Search for the cell housing the specified text and yield its [x, y] center coordinate. 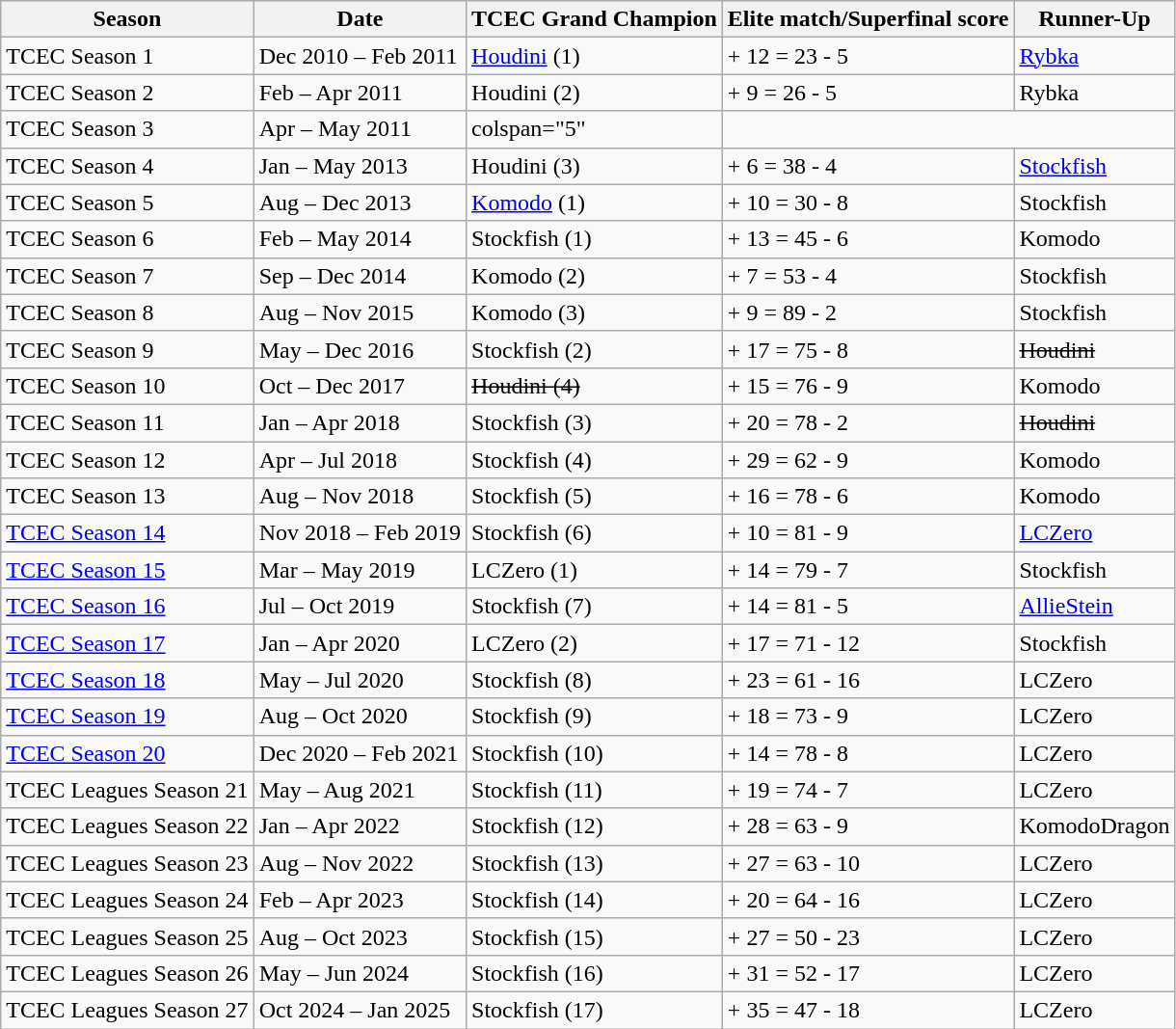
Houdini (4) [595, 386]
TCEC Season 19 [127, 717]
+ 20 = 78 - 2 [868, 422]
Komodo (3) [595, 312]
+ 19 = 74 - 7 [868, 790]
TCEC Season 15 [127, 570]
Dec 2020 – Feb 2021 [360, 753]
TCEC Season 2 [127, 93]
Stockfish (15) [595, 936]
TCEC Season 13 [127, 497]
+ 27 = 50 - 23 [868, 936]
Aug – Oct 2023 [360, 936]
Stockfish (10) [595, 753]
+ 23 = 61 - 16 [868, 680]
TCEC Season 14 [127, 533]
TCEC Leagues Season 23 [127, 863]
TCEC Season 10 [127, 386]
TCEC Season 1 [127, 56]
Stockfish (14) [595, 900]
+ 27 = 63 - 10 [868, 863]
TCEC Leagues Season 27 [127, 1010]
Stockfish (17) [595, 1010]
Stockfish (11) [595, 790]
Komodo (2) [595, 276]
Jul – Oct 2019 [360, 607]
+ 9 = 89 - 2 [868, 312]
TCEC Season 9 [127, 349]
Dec 2010 – Feb 2011 [360, 56]
TCEC Season 8 [127, 312]
Season [127, 19]
TCEC Season 6 [127, 239]
TCEC Leagues Season 25 [127, 936]
+ 10 = 30 - 8 [868, 203]
+ 12 = 23 - 5 [868, 56]
Feb – May 2014 [360, 239]
TCEC Season 11 [127, 422]
Mar – May 2019 [360, 570]
+ 9 = 26 - 5 [868, 93]
Stockfish (1) [595, 239]
Houdini (3) [595, 166]
+ 16 = 78 - 6 [868, 497]
Jan – Apr 2020 [360, 643]
May – Dec 2016 [360, 349]
TCEC Season 7 [127, 276]
Oct 2024 – Jan 2025 [360, 1010]
Elite match/Superfinal score [868, 19]
+ 15 = 76 - 9 [868, 386]
TCEC Leagues Season 21 [127, 790]
Stockfish (5) [595, 497]
+ 14 = 78 - 8 [868, 753]
Aug – Oct 2020 [360, 717]
Jan – May 2013 [360, 166]
TCEC Grand Champion [595, 19]
Stockfish (3) [595, 422]
Jan – Apr 2018 [360, 422]
Jan – Apr 2022 [360, 826]
+ 14 = 79 - 7 [868, 570]
+ 17 = 75 - 8 [868, 349]
Feb – Apr 2011 [360, 93]
Aug – Nov 2018 [360, 497]
+ 13 = 45 - 6 [868, 239]
Komodo (1) [595, 203]
Stockfish (12) [595, 826]
Stockfish (2) [595, 349]
Apr – May 2011 [360, 129]
+ 31 = 52 - 17 [868, 973]
TCEC Season 18 [127, 680]
+ 20 = 64 - 16 [868, 900]
TCEC Leagues Season 26 [127, 973]
May – Jul 2020 [360, 680]
Feb – Apr 2023 [360, 900]
+ 17 = 71 - 12 [868, 643]
LCZero (1) [595, 570]
Aug – Nov 2015 [360, 312]
Stockfish (9) [595, 717]
+ 28 = 63 - 9 [868, 826]
Oct – Dec 2017 [360, 386]
TCEC Season 12 [127, 460]
Stockfish (7) [595, 607]
LCZero (2) [595, 643]
AllieStein [1095, 607]
Houdini (2) [595, 93]
+ 10 = 81 - 9 [868, 533]
Apr – Jul 2018 [360, 460]
May – Jun 2024 [360, 973]
TCEC Season 17 [127, 643]
+ 35 = 47 - 18 [868, 1010]
May – Aug 2021 [360, 790]
Stockfish (6) [595, 533]
TCEC Season 5 [127, 203]
Sep – Dec 2014 [360, 276]
Aug – Dec 2013 [360, 203]
Stockfish (16) [595, 973]
KomodoDragon [1095, 826]
+ 6 = 38 - 4 [868, 166]
+ 7 = 53 - 4 [868, 276]
TCEC Season 4 [127, 166]
+ 18 = 73 - 9 [868, 717]
Houdini (1) [595, 56]
TCEC Season 16 [127, 607]
Stockfish (13) [595, 863]
+ 29 = 62 - 9 [868, 460]
Date [360, 19]
TCEC Season 3 [127, 129]
TCEC Season 20 [127, 753]
Stockfish (8) [595, 680]
Nov 2018 – Feb 2019 [360, 533]
colspan="5" [595, 129]
TCEC Leagues Season 24 [127, 900]
Runner-Up [1095, 19]
+ 14 = 81 - 5 [868, 607]
Stockfish (4) [595, 460]
Aug – Nov 2022 [360, 863]
TCEC Leagues Season 22 [127, 826]
